Detect which cell encompasses the target text, then output its (x, y) center coordinate. 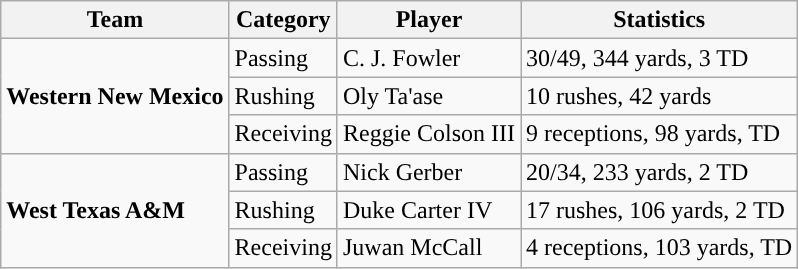
Western New Mexico (115, 96)
Oly Ta'ase (428, 96)
20/34, 233 yards, 2 TD (658, 172)
17 rushes, 106 yards, 2 TD (658, 210)
10 rushes, 42 yards (658, 96)
4 receptions, 103 yards, TD (658, 248)
Statistics (658, 20)
Nick Gerber (428, 172)
Team (115, 20)
C. J. Fowler (428, 58)
West Texas A&M (115, 210)
Reggie Colson III (428, 134)
30/49, 344 yards, 3 TD (658, 58)
Player (428, 20)
Category (283, 20)
Juwan McCall (428, 248)
Duke Carter IV (428, 210)
9 receptions, 98 yards, TD (658, 134)
